Return [x, y] of the center of cell containing provided text 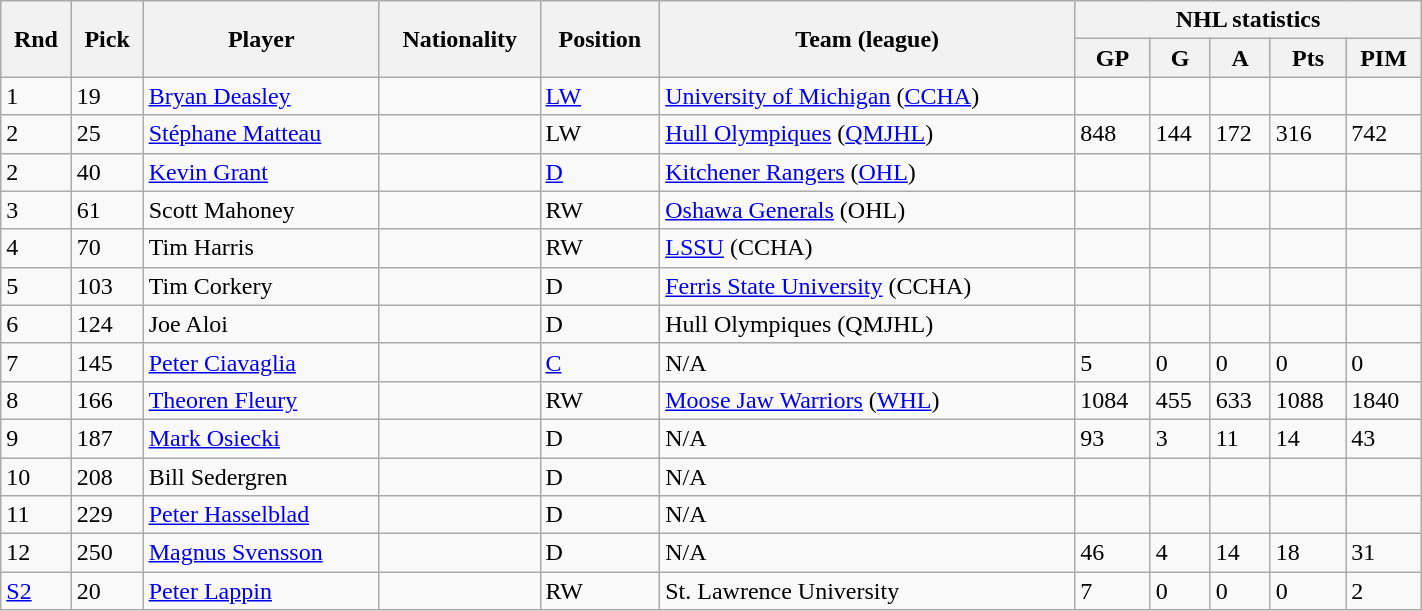
Stéphane Matteau [261, 134]
Moose Jaw Warriors (WHL) [868, 400]
Kitchener Rangers (OHL) [868, 172]
Pick [107, 39]
University of Michigan (CCHA) [868, 96]
Kevin Grant [261, 172]
25 [107, 134]
LSSU (CCHA) [868, 248]
9 [36, 438]
8 [36, 400]
124 [107, 324]
Tim Corkery [261, 286]
20 [107, 591]
742 [1384, 134]
Magnus Svensson [261, 553]
166 [107, 400]
1084 [1112, 400]
250 [107, 553]
633 [1240, 400]
93 [1112, 438]
Player [261, 39]
12 [36, 553]
S2 [36, 591]
PIM [1384, 58]
Bryan Deasley [261, 96]
31 [1384, 553]
Oshawa Generals (OHL) [868, 210]
Position [600, 39]
229 [107, 515]
145 [107, 362]
46 [1112, 553]
208 [107, 477]
Team (league) [868, 39]
1840 [1384, 400]
848 [1112, 134]
Bill Sedergren [261, 477]
61 [107, 210]
70 [107, 248]
Pts [1308, 58]
Scott Mahoney [261, 210]
Peter Hasselblad [261, 515]
Rnd [36, 39]
19 [107, 96]
GP [1112, 58]
40 [107, 172]
316 [1308, 134]
NHL statistics [1248, 20]
Peter Lappin [261, 591]
St. Lawrence University [868, 591]
Tim Harris [261, 248]
103 [107, 286]
A [1240, 58]
Mark Osiecki [261, 438]
455 [1180, 400]
Joe Aloi [261, 324]
144 [1180, 134]
6 [36, 324]
1088 [1308, 400]
Ferris State University (CCHA) [868, 286]
172 [1240, 134]
Nationality [460, 39]
Theoren Fleury [261, 400]
10 [36, 477]
C [600, 362]
18 [1308, 553]
43 [1384, 438]
G [1180, 58]
1 [36, 96]
187 [107, 438]
Peter Ciavaglia [261, 362]
